Find where the given text appears and provide that cell's center as [X, Y] coordinate. 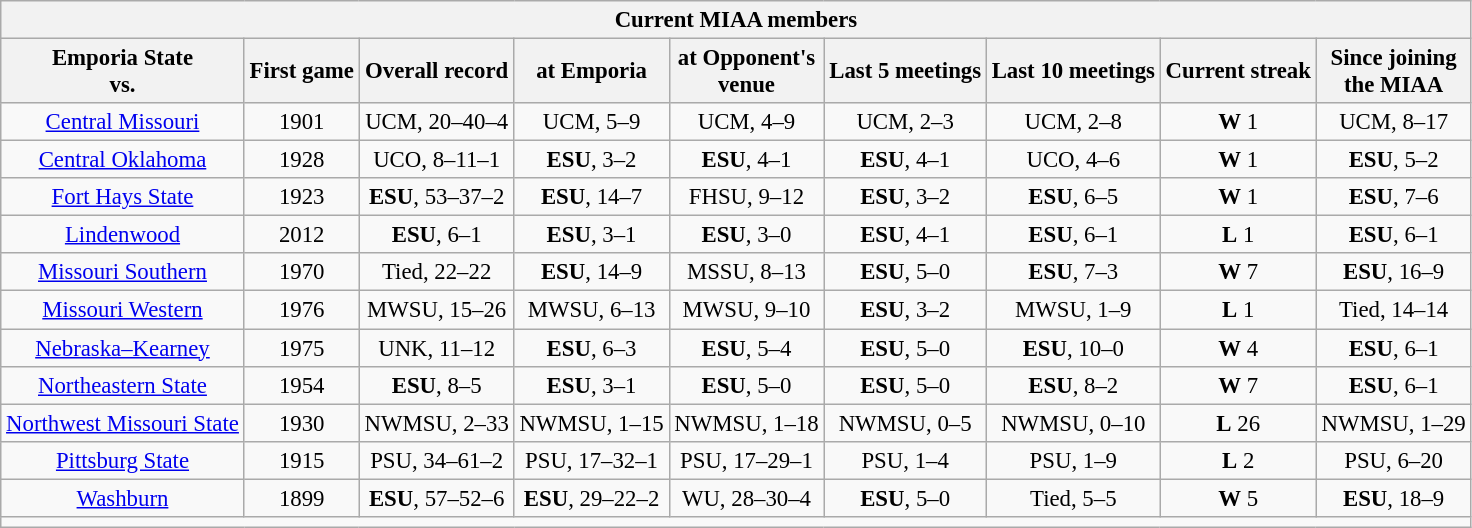
Nebraska–Kearney [122, 348]
ESU, 8–5 [436, 385]
ESU, 5–2 [1394, 160]
ESU, 10–0 [1073, 348]
1923 [302, 197]
First game [302, 72]
Fort Hays State [122, 197]
ESU, 7–3 [1073, 273]
ESU, 6–3 [592, 348]
PSU, 1–9 [1073, 460]
1954 [302, 385]
1976 [302, 310]
Central Missouri [122, 122]
Central Oklahoma [122, 160]
2012 [302, 235]
UCM, 20–40–4 [436, 122]
PSU, 6–20 [1394, 460]
L 2 [1238, 460]
UCM, 2–8 [1073, 122]
W 5 [1238, 498]
Since joiningthe MIAA [1394, 72]
Current streak [1238, 72]
NWMSU, 1–15 [592, 423]
Tied, 5–5 [1073, 498]
ESU, 53–37–2 [436, 197]
UCM, 4–9 [746, 122]
ESU, 5–4 [746, 348]
Northeastern State [122, 385]
W 4 [1238, 348]
NWMSU, 1–18 [746, 423]
FHSU, 9–12 [746, 197]
at Emporia [592, 72]
Missouri Southern [122, 273]
Last 5 meetings [905, 72]
MSSU, 8–13 [746, 273]
1930 [302, 423]
Last 10 meetings [1073, 72]
ESU, 7–6 [1394, 197]
1975 [302, 348]
1899 [302, 498]
UCM, 5–9 [592, 122]
Overall record [436, 72]
Tied, 14–14 [1394, 310]
Missouri Western [122, 310]
UNK, 11–12 [436, 348]
UCM, 8–17 [1394, 122]
NWMSU, 0–10 [1073, 423]
Washburn [122, 498]
ESU, 14–9 [592, 273]
1915 [302, 460]
ESU, 8–2 [1073, 385]
UCO, 4–6 [1073, 160]
1928 [302, 160]
MWSU, 1–9 [1073, 310]
Lindenwood [122, 235]
ESU, 6–5 [1073, 197]
Tied, 22–22 [436, 273]
MWSU, 15–26 [436, 310]
ESU, 29–22–2 [592, 498]
PSU, 34–61–2 [436, 460]
1901 [302, 122]
ESU, 3–0 [746, 235]
PSU, 1–4 [905, 460]
UCM, 2–3 [905, 122]
PSU, 17–32–1 [592, 460]
WU, 28–30–4 [746, 498]
ESU, 18–9 [1394, 498]
ESU, 57–52–6 [436, 498]
L 26 [1238, 423]
NWMSU, 1–29 [1394, 423]
Current MIAA members [736, 20]
1970 [302, 273]
Northwest Missouri State [122, 423]
MWSU, 9–10 [746, 310]
at Opponent'svenue [746, 72]
ESU, 16–9 [1394, 273]
UCO, 8–11–1 [436, 160]
NWMSU, 2–33 [436, 423]
MWSU, 6–13 [592, 310]
PSU, 17–29–1 [746, 460]
ESU, 14–7 [592, 197]
NWMSU, 0–5 [905, 423]
Emporia Statevs. [122, 72]
Pittsburg State [122, 460]
